Locate the cell with the specified text and output its (x, y) center coordinate. 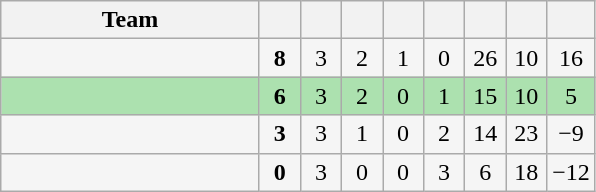
−9 (572, 134)
23 (526, 134)
14 (486, 134)
18 (526, 172)
−12 (572, 172)
Team (130, 20)
15 (486, 96)
5 (572, 96)
16 (572, 58)
8 (280, 58)
26 (486, 58)
